Return the [X, Y] coordinate for the center point of the cell that contains the specified text.  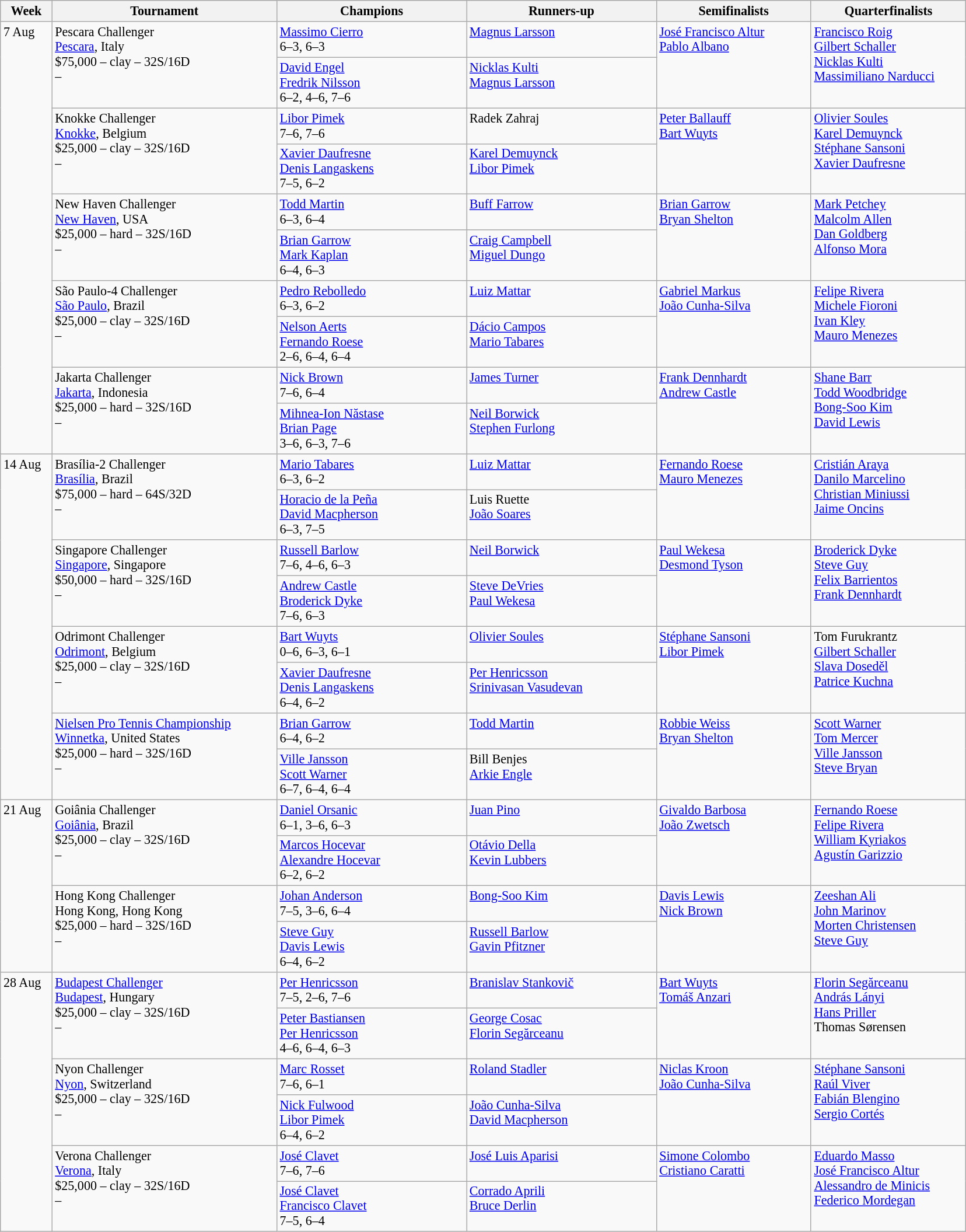
Bart Wuyts Tomáš Anzari [734, 1015]
Florin Segărceanu András Lányi Hans Priller Thomas Sørensen [888, 1015]
Quarterfinalists [888, 11]
Budapest Challenger Budapest, Hungary$25,000 – clay – 32S/16D – [164, 1015]
Champions [371, 11]
Cristián Araya Danilo Marcelino Christian Miniussi Jaime Oncins [888, 497]
Nick Fulwood Libor Pimek6–4, 6–2 [371, 1119]
Verona Challenger Verona, Italy$25,000 – clay – 32S/16D – [164, 1188]
Pedro Rebolledo 6–3, 6–2 [371, 299]
Davis Lewis Nick Brown [734, 929]
Stéphane Sansoni Libor Pimek [734, 669]
Zeeshan Ali John Marinov Morten Christensen Steve Guy [888, 929]
Fernando Roese Mauro Menezes [734, 497]
Brian Garrow Mark Kaplan6–4, 6–3 [371, 256]
Simone Colombo Cristiano Caratti [734, 1188]
Craig Campbell Miguel Dungo [561, 256]
Fernando Roese Felipe Rivera William Kyriakos Agustín Garizzio [888, 842]
Marc Rosset 7–6, 6–1 [371, 1076]
João Cunha-Silva David Macpherson [561, 1119]
Francisco Roig Gilbert Schaller Nicklas Kulti Massimiliano Narducci [888, 64]
José Francisco Altur Pablo Albano [734, 64]
Singapore Challenger Singapore, Singapore$50,000 – hard – 32S/16D – [164, 583]
Brian Garrow 6–4, 6–2 [371, 731]
Russell Barlow 7–6, 4–6, 6–3 [371, 558]
Olivier Soules [561, 644]
David Engel Fredrik Nilsson6–2, 4–6, 7–6 [371, 83]
José Luis Aparisi [561, 1163]
Nielsen Pro Tennis Championship Winnetka, United States $25,000 – hard – 32S/16D – [164, 756]
Stéphane Sansoni Raúl Viver Fabián Blengino Sergio Cortés [888, 1102]
Corrado Aprili Bruce Derlin [561, 1206]
Bong-Soo Kim [561, 903]
Steve DeVries Paul Wekesa [561, 601]
Shane Barr Todd Woodbridge Bong-Soo Kim David Lewis [888, 410]
Libor Pimek 7–6, 7–6 [371, 125]
Bill Benjes Arkie Engle [561, 774]
Nyon Challenger Nyon, Switzerland$25,000 – clay – 32S/16D – [164, 1102]
New Haven Challenger New Haven, USA$25,000 – hard – 32S/16D – [164, 238]
Marcos Hocevar Alexandre Hocevar6–2, 6–2 [371, 860]
Branislav Stankovič [561, 990]
Runners-up [561, 11]
Paul Wekesa Desmond Tyson [734, 583]
Luis Ruette João Soares [561, 515]
Pescara Challenger Pescara, Italy$75,000 – clay – 32S/16D – [164, 64]
Frank Dennhardt Andrew Castle [734, 410]
14 Aug [26, 626]
Massimo Cierro 6–3, 6–3 [371, 39]
Dácio Campos Mario Tabares [561, 342]
Russell Barlow Gavin Pfitzner [561, 947]
Scott Warner Tom Mercer Ville Jansson Steve Bryan [888, 756]
Givaldo Barbosa João Zwetsch [734, 842]
Karel Demuynck Libor Pimek [561, 169]
Gabriel Markus João Cunha-Silva [734, 324]
Daniel Orsanic 6–1, 3–6, 6–3 [371, 817]
Todd Martin [561, 731]
Per Henricsson Srinivasan Vasudevan [561, 687]
Ville Jansson Scott Warner6–7, 6–4, 6–4 [371, 774]
George Cosac Florin Segărceanu [561, 1033]
Week [26, 11]
Juan Pino [561, 817]
Horacio de la Peña David Macpherson6–3, 7–5 [371, 515]
Johan Anderson 7–5, 3–6, 6–4 [371, 903]
Knokke Challenger Knokke, Belgium$25,000 – clay – 32S/16D – [164, 151]
Xavier Daufresne Denis Langaskens6–4, 6–2 [371, 687]
Jakarta Challenger Jakarta, Indonesia$25,000 – hard – 32S/16D – [164, 410]
Semifinalists [734, 11]
Mihnea-Ion Năstase Brian Page3–6, 6–3, 7–6 [371, 428]
José Clavet Francisco Clavet7–5, 6–4 [371, 1206]
Roland Stadler [561, 1076]
Tournament [164, 11]
Radek Zahraj [561, 125]
Broderick Dyke Steve Guy Felix Barrientos Frank Dennhardt [888, 583]
Odrimont Challenger Odrimont, Belgium$25,000 – clay – 32S/16D – [164, 669]
Tom Furukrantz Gilbert Schaller Slava Doseděl Patrice Kuchna [888, 669]
Niclas Kroon João Cunha-Silva [734, 1102]
Nelson Aerts Fernando Roese2–6, 6–4, 6–4 [371, 342]
Per Henricsson 7–5, 2–6, 7–6 [371, 990]
Todd Martin 6–3, 6–4 [371, 212]
Brasília-2 Challenger Brasília, Brazil$75,000 – hard – 64S/32D – [164, 497]
Felipe Rivera Michele Fioroni Ivan Kley Mauro Menezes [888, 324]
Bart Wuyts 0–6, 6–3, 6–1 [371, 644]
James Turner [561, 385]
Brian Garrow Bryan Shelton [734, 238]
Nicklas Kulti Magnus Larsson [561, 83]
Neil Borwick [561, 558]
Hong Kong Challenger Hong Kong, Hong Kong$25,000 – hard – 32S/16D – [164, 929]
Nick Brown 7–6, 6–4 [371, 385]
Goiânia Challenger Goiânia, Brazil$25,000 – clay – 32S/16D – [164, 842]
Magnus Larsson [561, 39]
Mario Tabares 6–3, 6–2 [371, 472]
São Paulo-4 Challenger São Paulo, Brazil$25,000 – clay – 32S/16D – [164, 324]
21 Aug [26, 885]
Otávio Della Kevin Lubbers [561, 860]
Andrew Castle Broderick Dyke7–6, 6–3 [371, 601]
Mark Petchey Malcolm Allen Dan Goldberg Alfonso Mora [888, 238]
Peter Bastiansen Per Henricsson4–6, 6–4, 6–3 [371, 1033]
Buff Farrow [561, 212]
7 Aug [26, 237]
Neil Borwick Stephen Furlong [561, 428]
Xavier Daufresne Denis Langaskens7–5, 6–2 [371, 169]
José Clavet 7–6, 7–6 [371, 1163]
Steve Guy Davis Lewis6–4, 6–2 [371, 947]
Olivier Soules Karel Demuynck Stéphane Sansoni Xavier Daufresne [888, 151]
28 Aug [26, 1102]
Peter Ballauff Bart Wuyts [734, 151]
Robbie Weiss Bryan Shelton [734, 756]
Eduardo Masso José Francisco Altur Alessandro de Minicis Federico Mordegan [888, 1188]
